Extract the [x, y] coordinate from the center of the cell holding the provided text.  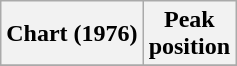
Peakposition [189, 34]
Chart (1976) [72, 34]
